Return the (X, Y) coordinate for the center point of the cell that contains the specified text.  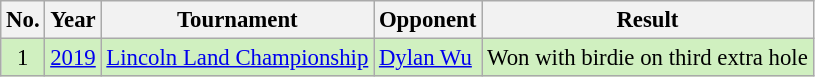
2019 (73, 58)
Opponent (428, 20)
Won with birdie on third extra hole (648, 58)
No. (23, 20)
Lincoln Land Championship (238, 58)
Result (648, 20)
1 (23, 58)
Tournament (238, 20)
Year (73, 20)
Dylan Wu (428, 58)
